Return the [X, Y] coordinate for the center point of the cell that contains the specified text.  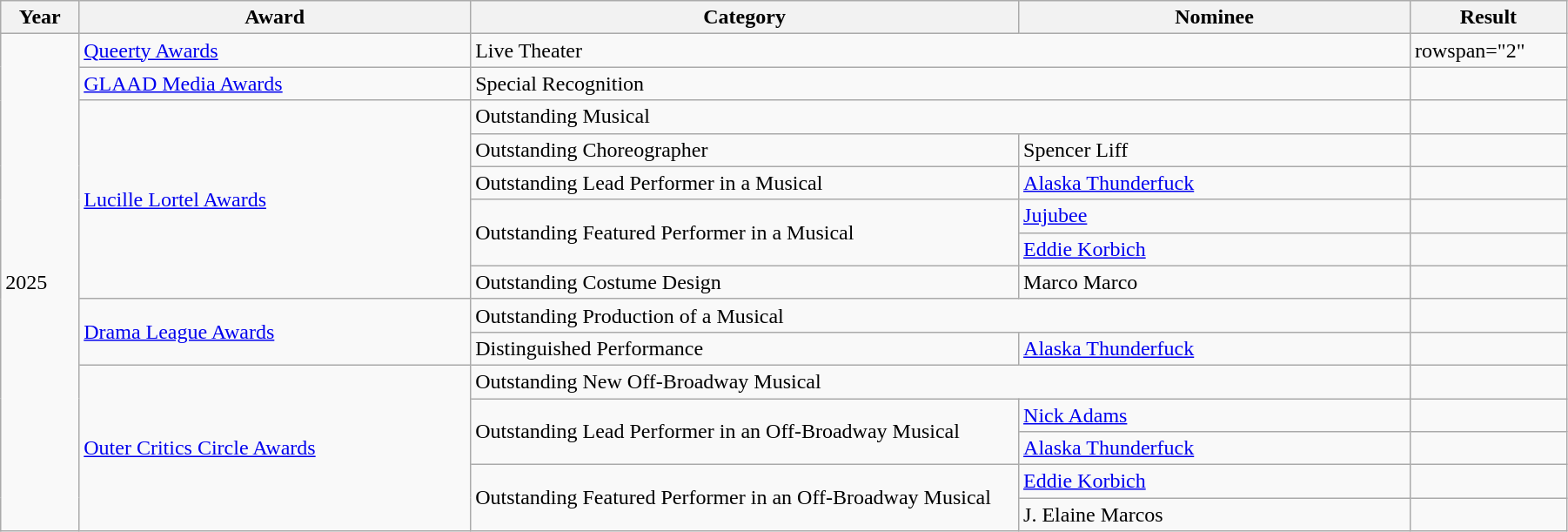
Distinguished Performance [745, 348]
Category [745, 17]
Marco Marco [1215, 282]
Outstanding Featured Performer in an Off-Broadway Musical [745, 498]
Outstanding Lead Performer in an Off-Broadway Musical [745, 432]
2025 [40, 282]
Outstanding Production of a Musical [941, 315]
Lucille Lortel Awards [275, 199]
Live Theater [941, 51]
Nick Adams [1215, 415]
Outer Critics Circle Awards [275, 448]
Outstanding Choreographer [745, 150]
Outstanding New Off-Broadway Musical [941, 381]
Outstanding Musical [941, 117]
Queerty Awards [275, 51]
Award [275, 17]
Drama League Awards [275, 332]
Nominee [1215, 17]
Special Recognition [941, 84]
Jujubee [1215, 216]
Outstanding Costume Design [745, 282]
Outstanding Lead Performer in a Musical [745, 183]
Year [40, 17]
rowspan="2" [1488, 51]
Spencer Liff [1215, 150]
Outstanding Featured Performer in a Musical [745, 232]
GLAAD Media Awards [275, 84]
Result [1488, 17]
J. Elaine Marcos [1215, 515]
